Pinpoint the cell where the given text exists, returning its (X, Y) midpoint coordinate. 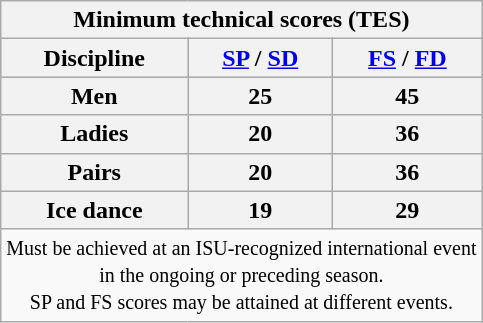
Ladies (94, 134)
Ice dance (94, 210)
25 (260, 96)
SP / SD (260, 58)
Men (94, 96)
Must be achieved at an ISU-recognized international event in the ongoing or preceding season. SP and FS scores may be attained at different events. (242, 275)
45 (408, 96)
FS / FD (408, 58)
19 (260, 210)
Pairs (94, 172)
Minimum technical scores (TES) (242, 20)
29 (408, 210)
Discipline (94, 58)
